Locate the cell with the specified text and output its [x, y] center coordinate. 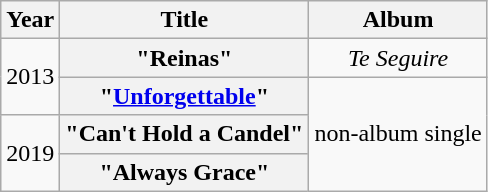
non-album single [398, 134]
"Can't Hold a Candel" [184, 134]
"Unforgettable" [184, 96]
Album [398, 20]
Year [30, 20]
2019 [30, 153]
Te Seguire [398, 58]
"Always Grace" [184, 172]
2013 [30, 77]
Title [184, 20]
"Reinas" [184, 58]
